Capture the cell that displays the provided text and extract its (X, Y) central coordinate. 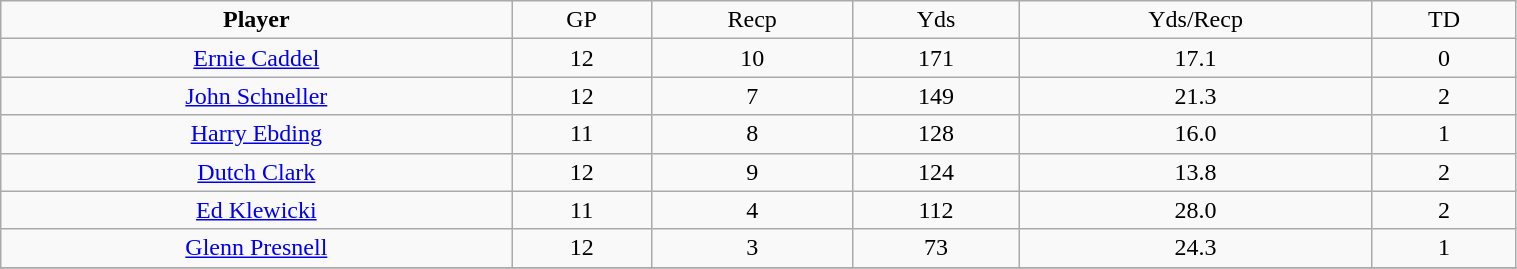
3 (752, 248)
GP (582, 20)
7 (752, 96)
10 (752, 58)
13.8 (1196, 172)
Ed Klewicki (256, 210)
9 (752, 172)
149 (936, 96)
Dutch Clark (256, 172)
John Schneller (256, 96)
16.0 (1196, 134)
Ernie Caddel (256, 58)
Player (256, 20)
Yds (936, 20)
Yds/Recp (1196, 20)
TD (1444, 20)
Harry Ebding (256, 134)
17.1 (1196, 58)
21.3 (1196, 96)
124 (936, 172)
171 (936, 58)
24.3 (1196, 248)
0 (1444, 58)
128 (936, 134)
28.0 (1196, 210)
73 (936, 248)
8 (752, 134)
4 (752, 210)
112 (936, 210)
Recp (752, 20)
Glenn Presnell (256, 248)
